Identify which cell holds the provided text, then report its [x, y] central coordinate. 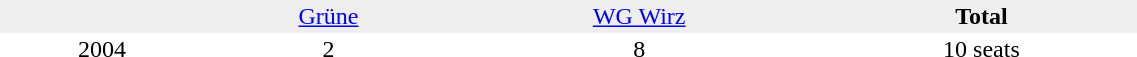
Grüne [328, 16]
Total [981, 16]
WG Wirz [639, 16]
